Pinpoint the cell where the given text exists, returning its [x, y] midpoint coordinate. 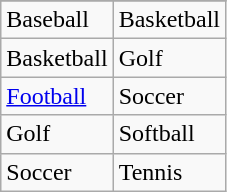
Baseball [57, 20]
Football [57, 96]
Softball [169, 134]
Tennis [169, 172]
